Extract the [x, y] coordinate from the center of the cell holding the provided text.  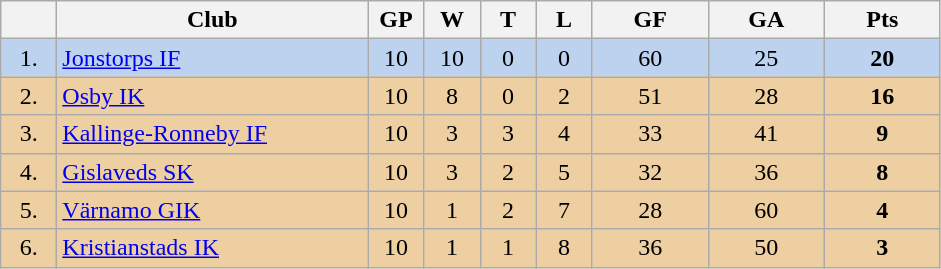
51 [650, 96]
L [564, 20]
33 [650, 134]
1. [29, 58]
41 [766, 134]
GF [650, 20]
Jonstorps IF [212, 58]
Pts [882, 20]
9 [882, 134]
6. [29, 248]
Club [212, 20]
4. [29, 172]
Kristianstads IK [212, 248]
GP [396, 20]
3. [29, 134]
W [452, 20]
25 [766, 58]
5. [29, 210]
16 [882, 96]
32 [650, 172]
5 [564, 172]
20 [882, 58]
7 [564, 210]
Gislaveds SK [212, 172]
Värnamo GIK [212, 210]
GA [766, 20]
Kallinge-Ronneby IF [212, 134]
Osby IK [212, 96]
2. [29, 96]
50 [766, 248]
T [508, 20]
